Find where the given text appears and provide that cell's center as [x, y] coordinate. 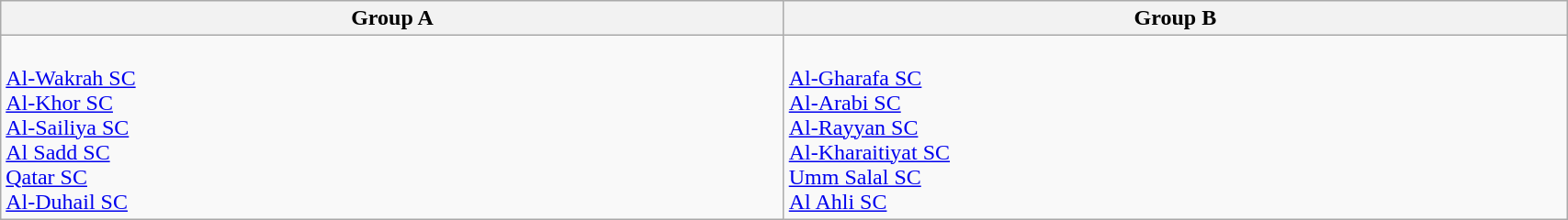
Group A [392, 18]
Group B [1175, 18]
Al-Gharafa SC Al-Arabi SC Al-Rayyan SC Al-Kharaitiyat SC Umm Salal SC Al Ahli SC [1175, 127]
Al-Wakrah SC Al-Khor SC Al-Sailiya SC Al Sadd SC Qatar SC Al-Duhail SC [392, 127]
